Pinpoint the cell where the given text exists, returning its (X, Y) midpoint coordinate. 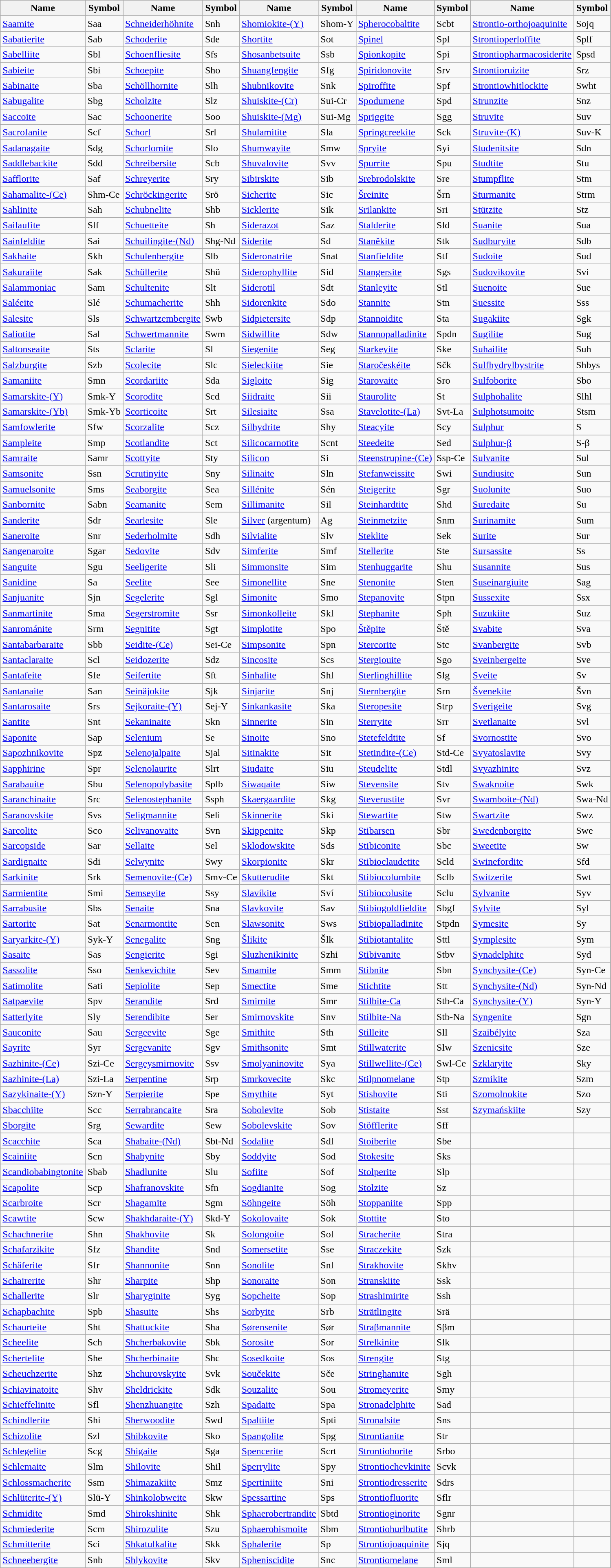
St (452, 396)
Spiroffite (395, 86)
Segnitite (163, 629)
Shubnikovite (279, 86)
Saz (337, 225)
Steverustite (395, 799)
Sauconite (43, 1032)
Szi-La (104, 1079)
Slz (221, 101)
Sergeysmirnovite (163, 1063)
Sop (337, 1296)
Sulphur-β (522, 442)
Springcreekite (395, 132)
Suenoite (522, 287)
Sartorite (43, 923)
Slavkovite (279, 908)
Sweetite (522, 846)
Schoderite (163, 39)
Sob (337, 1110)
Sdw (337, 334)
Sua (592, 225)
Svl (592, 722)
Strontiodresserite (395, 1482)
Sry (221, 179)
Sit (337, 753)
Soddyite (279, 1156)
Sum (592, 520)
Sul (592, 458)
Scf (104, 132)
She (104, 1358)
Skhv (452, 1265)
Somersetite (279, 1250)
Sdh (221, 536)
Ssy (221, 892)
Siu (337, 769)
Schwertmannite (163, 334)
Seelite (163, 582)
Strontianite (395, 1435)
Sgs (452, 272)
Stevensite (395, 784)
Sgl (221, 598)
Strengite (395, 1358)
Sphalerite (279, 1544)
Seidite-(Ce) (163, 644)
Sso (104, 970)
Sct (221, 442)
Siderotil (279, 287)
Sdg (104, 148)
Seinäjokite (163, 691)
Svr (452, 799)
Ssb (337, 55)
Skh (104, 256)
Synadelphite (522, 955)
Slt (221, 287)
Swht (592, 86)
Slv (337, 536)
Smolyaninovite (279, 1063)
Swaknoite (522, 784)
Spaltiite (279, 1420)
Sulfoborite (522, 380)
Sff (452, 1125)
Se (221, 738)
Spr (104, 769)
Serendibite (163, 1017)
Shigaite (163, 1451)
Samarskite-(Y) (43, 396)
Sdd (104, 163)
Spadaite (279, 1405)
Söh (337, 1203)
Scarbroite (43, 1203)
Sda (221, 380)
Struvite-(K) (522, 132)
Stp (452, 1079)
Skr (337, 861)
Sad (452, 1405)
Sv (592, 675)
Sakhaite (43, 256)
Scs (337, 660)
Snb (104, 1560)
Strontiowhitlockite (522, 86)
Scb (221, 163)
Starovaite (395, 380)
Selenolaurite (163, 769)
Smrkovecite (279, 1079)
Stumpflite (522, 179)
Swa-Nd (592, 799)
Skorpionite (279, 861)
Sre (452, 179)
Strakhovite (395, 1265)
Slm (104, 1467)
Spangolite (279, 1435)
Sbe (452, 1141)
Szy (592, 1110)
Satterlyite (43, 1017)
Sbab (104, 1172)
Siegenite (279, 349)
Strontiojoaquinite (395, 1544)
Sasaite (43, 955)
Steklite (395, 536)
Scm (104, 1529)
Salammoniac (43, 287)
Smp (104, 442)
Shuiskite-(Cr) (279, 101)
Sternbergite (395, 691)
Smi (104, 892)
Spd (452, 101)
Svyazhinite (522, 769)
Sto (452, 1219)
Strontioperloffite (522, 39)
Stannite (395, 303)
Sde (221, 39)
Swb (221, 318)
Sud (592, 256)
Schumacherite (163, 303)
Shl (337, 675)
Skt (337, 877)
Sim (337, 567)
Santabarbaraite (43, 644)
Sieleckiite (279, 365)
Sterryite (395, 722)
Syn-Y (592, 1001)
Slé (104, 303)
Sls (104, 318)
Stibioclaudetite (395, 861)
Stillwellite-(Ce) (395, 1063)
Sai (104, 241)
Stannopalladinite (395, 334)
Stangersite (395, 272)
Schmitterite (43, 1544)
Srr (452, 722)
Sd (337, 241)
Schneiderhöhnite (163, 24)
Sbk (221, 1343)
Sel (221, 846)
Sro (452, 380)
Sgk (592, 318)
Sik (337, 210)
Ss (592, 551)
Surinamite (522, 520)
Swe (592, 830)
Smf (337, 551)
Swamboite-(Nd) (522, 799)
Stranskiite (395, 1281)
Seeligerite (163, 567)
Selenostephanite (163, 799)
Scottyite (163, 458)
Synchysite-(Y) (522, 1001)
Shs (221, 1312)
Srs (104, 707)
Sfg (337, 70)
Strp (452, 707)
Stanfieldite (395, 256)
Strontiofluorite (395, 1498)
Sym (592, 939)
Sabn (104, 505)
Stilpnomelane (395, 1079)
Syk-Y (104, 939)
Štěpite (395, 629)
Sugakiite (522, 318)
Strontioborite (395, 1451)
Sng (221, 939)
Sgh (452, 1374)
Shk (221, 1513)
Sil (337, 505)
Snh (221, 24)
Stra (452, 1234)
Srk (104, 877)
Strontiomelane (395, 1560)
Suz (592, 613)
Saddlebackite (43, 163)
Szb (104, 365)
Saranchinaite (43, 799)
Scl (104, 660)
Smythite (279, 1094)
Svy (592, 753)
Seli (221, 815)
Shc (221, 1358)
Srn (452, 691)
Stibiconite (395, 846)
Slb (221, 256)
Sie (337, 365)
Sfl (104, 1405)
Scorzalite (163, 427)
Suo (592, 489)
Sui-Mg (337, 117)
Serpentine (163, 1079)
Sns (452, 1420)
Shakhovite (163, 1234)
Syd (592, 955)
Sfr (104, 1265)
Scg (104, 1451)
Stpdn (452, 923)
Snm (452, 520)
Sht (104, 1327)
Ssm (104, 1482)
Schoepite (163, 70)
Stavelotite-(La) (395, 411)
Sft (221, 675)
Spu (452, 163)
Stc (452, 644)
Shulamitite (279, 132)
Saranovskite (43, 815)
Soo (221, 117)
Stronadelphite (395, 1405)
Strelkinite (395, 1343)
Spa (337, 1405)
Sab (104, 39)
Sav (337, 908)
Shuangfengite (279, 70)
Smz (221, 1482)
Stibiotantalite (395, 939)
Sojq (592, 24)
Srv (452, 70)
Stw (452, 815)
Sl (221, 349)
Serpierite (163, 1094)
Shv (104, 1389)
Sče (337, 1374)
Strontioginorite (395, 1513)
Senegalite (163, 939)
Svn (221, 830)
Sbc (452, 846)
Sa (104, 582)
Sol (337, 1234)
Serandite (163, 1001)
Skutterudite (279, 877)
Stu (592, 163)
Snj (337, 691)
Spionkopite (395, 55)
Scheelite (43, 1343)
Sco (104, 830)
Sgr (452, 489)
Schreibersite (163, 163)
Skl (337, 613)
Shr (104, 1281)
Stellerite (395, 551)
Svanbergite (522, 644)
Sati (104, 986)
Sdl (337, 1141)
Sog (337, 1188)
Spencerite (279, 1451)
Shinkolobweite (163, 1498)
Spsd (592, 55)
Sinjarite (279, 691)
Slo (221, 148)
Seligmannite (163, 815)
Stishovite (395, 1094)
Svornostite (522, 738)
Schäferite (43, 1265)
Schorl (163, 132)
Slw (452, 1048)
Spi (452, 55)
Sailaufite (43, 225)
Strontiohurlbutite (395, 1529)
Skippenite (279, 830)
Sazhinite-(La) (43, 1079)
Shirozulite (163, 1529)
Scholzite (163, 101)
Souzalite (279, 1389)
Sulvanite (522, 458)
Sbo (592, 380)
Sví (337, 892)
Swl-Ce (452, 1063)
Spp (452, 1203)
Silinaite (279, 474)
Sfe (104, 675)
Ssp-Ce (452, 458)
Sle (221, 520)
Strunzite (522, 101)
Spf (452, 86)
Ssh (452, 1296)
Sfd (592, 861)
Segelerite (163, 598)
Slk (452, 1343)
Son (337, 1281)
Scp (104, 1188)
Syt (337, 1094)
Smd (104, 1513)
Simferite (279, 551)
Siwaqaite (279, 784)
Sylvite (522, 908)
Šreinite (395, 194)
Svv (337, 163)
Selenium (163, 738)
Scz (221, 427)
Ssx (592, 598)
Stoppaniite (395, 1203)
Sbu (104, 784)
Scd (221, 396)
Saléeite (43, 303)
Snt (104, 722)
Sza (592, 1032)
Scrutinyite (163, 474)
Spg (337, 1435)
Stottite (395, 1219)
Sld (452, 225)
Sterlinghillite (395, 675)
Sho (221, 70)
Sdv (221, 551)
Scld (452, 861)
Slh (221, 86)
Sne (337, 582)
Scorodite (163, 396)
Syg (221, 1296)
Sod (337, 1156)
Ssk (452, 1281)
Ser (221, 1017)
Sazykinaite-(Y) (43, 1094)
Sedovite (163, 551)
Sarrabusite (43, 908)
Sme (337, 986)
Srl (221, 132)
Shü (221, 272)
Snn (221, 1265)
Sny (221, 474)
Syr (104, 1048)
Sardignaite (43, 861)
Sna (221, 908)
Svs (104, 815)
Scw (104, 1219)
Shil (221, 1467)
Sam (104, 287)
Sh (221, 225)
Slawsonite (279, 923)
Smithsonite (279, 1048)
Stibiogoldfieldite (395, 908)
Smn (104, 380)
Sga (221, 1451)
Slg (452, 675)
Slü-Y (104, 1498)
Scorticoite (163, 411)
Sonolite (279, 1265)
Shasuite (163, 1312)
Sidpietersite (279, 318)
Sør (337, 1327)
Sge (221, 1032)
Stpn (452, 598)
Smirnovskite (279, 1017)
Schorlomite (163, 148)
Syngenite (522, 1017)
Sengierite (163, 955)
Sampleite (43, 442)
Sadanagaite (43, 148)
Snc (337, 1560)
Sf (452, 738)
Snl (337, 1265)
Swt (592, 877)
Snd (221, 1250)
Sulphur (522, 427)
Swd (221, 1420)
Semseyite (163, 892)
Szenicsite (522, 1048)
Sur (592, 536)
Shi (104, 1420)
Sen (221, 923)
Stoiberite (395, 1141)
Sap (104, 738)
Silver (argentum) (279, 520)
Švn (592, 691)
Smt (337, 1048)
Sar (104, 846)
Shimazakiite (163, 1482)
Stg (452, 1358)
Stringhamite (395, 1374)
Sev (221, 970)
Szymańskiite (522, 1110)
Sal (104, 334)
Shm-Ce (104, 194)
Skv (221, 1560)
Svz (592, 769)
Sewardite (163, 1125)
Ssr (221, 613)
S (592, 427)
Sue (592, 287)
Spertiniite (279, 1482)
Saponite (43, 738)
Sed (452, 442)
Scotlandite (163, 442)
Sokolovaite (279, 1219)
Smy (452, 1389)
Shortite (279, 39)
Sclb (452, 877)
Svi (592, 272)
Skp (337, 830)
Smithite (279, 1032)
Smectite (279, 986)
Schöllhornite (163, 86)
Sve (592, 660)
Stdl (452, 769)
Shlykovite (163, 1560)
Segerstromite (163, 613)
Sideronatrite (279, 256)
Spriggite (395, 117)
San (104, 691)
Safflorite (43, 179)
Spti (337, 1420)
Sya (337, 1063)
Schertelite (43, 1358)
Sse (337, 1250)
Spn (337, 644)
Saryarkite-(Y) (43, 939)
Sβm (452, 1327)
Skd-Y (221, 1219)
Satimolite (43, 986)
Sicklerite (279, 210)
Stannoidite (395, 318)
Sgg (452, 117)
Steinmetzite (395, 520)
Sby (221, 1156)
Smk-Yb (104, 411)
Syn-Nd (592, 986)
Samr (104, 458)
Szklaryite (522, 1063)
Szmikite (522, 1079)
Seamanite (163, 505)
Shibkovite (163, 1435)
Sej-Y (221, 707)
Stistaite (395, 1110)
Sphaerobertrandite (279, 1513)
Shom-Y (337, 24)
Sodalite (279, 1141)
Sgnr (452, 1513)
Scbt (452, 24)
Szomolnokite (522, 1094)
Spherocobaltite (395, 24)
Shadlunite (163, 1172)
Sofiite (279, 1172)
Stepanovite (395, 598)
Swk (592, 784)
Sbr (452, 830)
Spo (337, 629)
Sluzhenikinite (279, 955)
Spv (104, 1001)
Ště (452, 629)
Sew (221, 1125)
Scordariite (163, 380)
Sdi (104, 861)
Swz (592, 815)
Spy (337, 1467)
Ag (337, 520)
Sarcolite (43, 830)
Scn (104, 1156)
Sch (104, 1343)
Sergeevite (163, 1032)
Sly (104, 1017)
Sba (104, 86)
Shumwayite (279, 148)
Saltonseaite (43, 349)
Sui-Cr (337, 101)
Sti (452, 1094)
Scapolite (43, 1188)
Švenekite (522, 691)
Santaclaraite (43, 660)
Strontioruizite (522, 70)
Struvite (522, 117)
Sayrite (43, 1048)
Spdn (452, 334)
Sic (337, 194)
Santafeite (43, 675)
Stalderite (395, 225)
Slrt (221, 769)
Sundiusite (522, 474)
Szn-Y (104, 1094)
Sorosite (279, 1343)
Sekaninaite (163, 722)
Stsm (592, 411)
Stenonite (395, 582)
Staročeskéite (395, 365)
Sgm (221, 1203)
Spryite (395, 148)
Sarabauite (43, 784)
Sno (337, 738)
Sapphirine (43, 769)
Sdn (592, 148)
Suhailite (522, 349)
Sinnerite (279, 722)
Semenovite-(Ce) (163, 877)
Sst (452, 1110)
Sov (337, 1125)
Sbg (104, 101)
Shg-Nd (221, 241)
Sdb (592, 241)
Silicocarnotite (279, 442)
Stolperite (395, 1172)
Sangenaroite (43, 551)
Sdr (104, 520)
Schafarzikite (43, 1250)
Stb-Ca (452, 1001)
Suredaite (522, 505)
Ske (452, 349)
Schindlerite (43, 1420)
Sdp (337, 318)
Stibivanite (395, 955)
Strontiochevkinite (395, 1467)
Skw (221, 1498)
Studenitsite (522, 148)
Shchurovskyite (163, 1374)
Shomiokite-(Y) (279, 24)
Sepiolite (163, 986)
Sy (592, 923)
Skc (337, 1079)
Sudovikovite (522, 272)
Sahamalite-(Ce) (43, 194)
Senkevichite (163, 970)
Shenzhuangite (163, 1405)
Si (337, 458)
Sussexite (522, 598)
Sobolevite (279, 1110)
Sederholmite (163, 536)
Steigerite (395, 489)
Sperrylite (279, 1467)
Szaibélyite (522, 1032)
Söhngeite (279, 1203)
Stz (592, 210)
Shz (104, 1374)
Stk (452, 241)
Sth (337, 1032)
Smw (337, 148)
Schieffelinite (43, 1405)
Shafranovskite (163, 1188)
Sbi (104, 70)
Spodumene (395, 101)
Suessite (522, 303)
Schneebergite (43, 1560)
Siderite (279, 241)
Susannite (522, 567)
Samaniite (43, 380)
Suolunite (522, 489)
Sabinaite (43, 86)
Swy (221, 861)
Stibiocolusite (395, 892)
Spinel (395, 39)
Sou (337, 1389)
Srb (337, 1312)
Sdt (337, 287)
Sverigeite (522, 707)
Szh (221, 1405)
Scnt (337, 442)
Sml (452, 1560)
Sun (592, 474)
Shb (221, 210)
Sdo (337, 303)
Sus (592, 567)
Shp (221, 1281)
Sgv (221, 1048)
Srp (221, 1079)
Sabelliite (43, 55)
Silvialite (279, 536)
Saf (104, 179)
Schuilingite-(Nd) (163, 241)
Sbt-Nd (221, 1141)
Sonoraite (279, 1281)
Schüllerite (163, 272)
Sjq (452, 1544)
Schachnerite (43, 1234)
Scawtite (43, 1219)
Sørensenite (279, 1327)
Senarmontite (163, 923)
Spz (104, 753)
Suanite (522, 225)
Schröckingerite (163, 194)
Siderophyllite (279, 272)
Stv (452, 784)
Sobolevskite (279, 1125)
Sli (221, 567)
Silesiaite (279, 411)
Sps (337, 1498)
Saa (104, 24)
Sdk (221, 1389)
Šlikite (279, 939)
Schallerite (43, 1296)
Schuetteite (163, 225)
Shcherbakovite (163, 1343)
Sidorenkite (279, 303)
Stetindite-(Ce) (395, 753)
Sttl (452, 939)
Silhydrite (279, 427)
Smamite (279, 970)
Steudelite (395, 769)
Solongoite (279, 1234)
Strontiopharmacosiderite (522, 55)
Scy (452, 427)
Sfs (221, 55)
Stanleyite (395, 287)
Sma (104, 613)
Stewartite (395, 815)
Sdrs (452, 1482)
Sillimanite (279, 505)
Schairerite (43, 1281)
Swartzite (522, 815)
Srt (221, 411)
Ssn (104, 474)
Shirokshinite (163, 1513)
Sep (221, 986)
Sjk (221, 691)
Sopcheite (279, 1296)
Sph (452, 613)
Shcherbinaite (163, 1358)
Splf (592, 39)
Spessartine (279, 1498)
Samsonite (43, 474)
Sok (337, 1219)
Steropesite (395, 707)
Sds (337, 846)
Sko (221, 1435)
Skaergaardite (279, 799)
Stibarsen (395, 830)
Srd (221, 1001)
Strm (592, 194)
Shd (452, 505)
Shandite (163, 1250)
Stromeyerite (395, 1389)
Salzburgite (43, 365)
Swm (221, 334)
Stronalsite (395, 1420)
Sclu (452, 892)
Selivanovaite (163, 830)
Santarosaite (43, 707)
Sbn (452, 970)
Sas (104, 955)
Sfn (221, 1188)
Stilleite (395, 1032)
Stöfflerite (395, 1125)
Schaurteite (43, 1327)
Shrb (452, 1529)
Stibiocolumbite (395, 877)
Szl (104, 1435)
Sva (592, 629)
Součekite (279, 1374)
Sorbyite (279, 1312)
Sha (221, 1327)
Selwynite (163, 861)
Srö (221, 194)
Smr (337, 1001)
Skg (337, 799)
Sbm (337, 1529)
Sainfeldite (43, 241)
Saliotite (43, 334)
Schultenite (163, 287)
Splb (221, 784)
Sugilite (522, 334)
Starkeyite (395, 349)
Sellaite (163, 846)
Shilovite (163, 1467)
Schapbachite (43, 1312)
Sclarite (163, 349)
Sra (221, 1110)
Stefanweissite (395, 474)
Ssph (221, 799)
Steinhardtite (395, 505)
Snk (337, 86)
Sazhinite-(Ce) (43, 1063)
Seg (337, 349)
Schulenbergite (163, 256)
Strontio-orthojoaquinite (522, 24)
Staněkite (395, 241)
Spurrite (395, 163)
Sanderite (43, 520)
Sty (221, 458)
Siderazot (279, 225)
Suv-K (592, 132)
Sarkinite (43, 877)
Srä (452, 1312)
Stf (452, 256)
Steenstrupine-(Ce) (395, 458)
Scainiite (43, 1156)
Smirnite (279, 1001)
Sah (104, 210)
Slc (221, 365)
Szo (592, 1094)
Selenojalpaite (163, 753)
Sdz (221, 660)
Stichtite (395, 986)
Silicon (279, 458)
Sheldrickite (163, 1389)
Srbo (452, 1451)
Simpsonite (279, 644)
Skk (221, 1544)
Svyatoslavite (522, 753)
Scandiobabingtonite (43, 1172)
Sac (104, 117)
Stl (452, 287)
Sw (592, 846)
Stokesite (395, 1156)
Sulfhydrylbystrite (522, 365)
Shuvalovite (279, 163)
Svk (221, 1374)
Simmonsite (279, 567)
Schiavinatoite (43, 1389)
Sinhalite (279, 675)
Sveite (522, 675)
Sulphotsumoite (522, 411)
Sanbornite (43, 505)
Sogdianite (279, 1188)
Slp (452, 1172)
Snv (337, 1017)
Switzerite (522, 877)
Sgo (452, 660)
Sta (452, 318)
Sig (337, 380)
Sahlinite (43, 210)
Sor (337, 1343)
Stibnite (395, 970)
Suv (592, 117)
Schmidite (43, 1513)
Shn (104, 1234)
Sabugalite (43, 101)
Sincosite (279, 660)
Scrt (337, 1451)
Svb (592, 644)
Sci (104, 1544)
Ski (337, 815)
Sanjuanite (43, 598)
Sarmientite (43, 892)
Sbtd (337, 1513)
Stercorite (395, 644)
Sfz (104, 1250)
Steacyite (395, 427)
Sll (452, 1032)
Snz (592, 101)
Sot (337, 39)
Sosedkoite (279, 1358)
Schlegelite (43, 1451)
Sicherite (279, 194)
Simplotite (279, 629)
Santite (43, 722)
Spiridonovite (395, 70)
Szm (592, 1079)
Svt-La (452, 411)
Sks (452, 1156)
Sat (104, 923)
Shu (452, 567)
Suseinargiuite (522, 582)
Srebrodolskite (395, 179)
Sergevanite (163, 1048)
Slf (104, 225)
Sts (104, 349)
Satpaevite (43, 1001)
Sanguite (43, 567)
Schoenfliesite (163, 55)
Sca (104, 1141)
Schlemaite (43, 1467)
Sea (221, 489)
Sanrománite (43, 629)
Santanaite (43, 691)
Src (104, 799)
Schlüterite-(Y) (43, 1498)
See (221, 582)
Ska (337, 707)
Schwartzembergite (163, 318)
Srm (104, 629)
Sejkoraite-(Y) (163, 707)
Surite (522, 536)
Syi (452, 148)
Simonite (279, 598)
Srg (104, 1125)
Sze (592, 1048)
Sabatierite (43, 39)
Szi-Ce (104, 1063)
Sylvanite (522, 892)
Srilankite (395, 210)
Shkatulkalite (163, 1544)
Searlesite (163, 520)
Saneroite (43, 536)
Slr (104, 1296)
Samfowlerite (43, 427)
Samarskite-(Yb) (43, 411)
Sk (221, 1234)
Sug (592, 334)
Schlossmacherite (43, 1482)
Spb (104, 1312)
Sp (337, 1544)
Sln (337, 474)
Selenopolybasite (163, 784)
Syv (592, 892)
Ste (452, 551)
Sanidine (43, 582)
Swi (452, 474)
Szhi (337, 955)
Suh (592, 349)
Sss (592, 303)
Sén (337, 489)
Sčk (452, 365)
Seaborgite (163, 489)
Str (452, 1435)
Sassolite (43, 970)
Straβmannite (395, 1327)
Sei-Ce (221, 644)
Swedenborgite (522, 830)
Suzukiite (522, 613)
Siudaite (279, 769)
Stillwaterite (395, 1048)
Snr (104, 536)
Sudoite (522, 256)
Syn-Ce (592, 970)
Stetefeldtite (395, 738)
Ssv (221, 1063)
Scheuchzerite (43, 1374)
Saccoite (43, 117)
Stm (592, 179)
Spl (452, 39)
Shattuckite (163, 1327)
Sillénite (279, 489)
Shbys (592, 365)
Shagamite (163, 1203)
Sms (104, 489)
Sws (337, 923)
Sag (592, 582)
Sgu (104, 567)
Svo (592, 738)
Stracherite (395, 1234)
Svetlanaite (522, 722)
Scacchite (43, 1141)
Stb-Na (452, 1017)
Schreyerite (163, 179)
Schmiederite (43, 1529)
Siidraite (279, 396)
Stilbite-Na (395, 1017)
Sharpite (163, 1281)
Scvk (452, 1467)
Scr (104, 1203)
Sphaerobismoite (279, 1529)
Šlk (337, 939)
Std-Ce (452, 753)
Sjal (221, 753)
S-β (592, 442)
Sek (452, 536)
Sos (337, 1358)
Sgt (221, 629)
Šrn (452, 194)
Sturmanite (522, 194)
Sla (337, 132)
Stibiopalladinite (395, 923)
Sklodowskite (279, 846)
Synchysite-(Ce) (522, 970)
Schoonerite (163, 117)
Sfw (104, 427)
Symesite (522, 923)
Sgn (592, 1017)
Sof (337, 1172)
Sinoite (279, 738)
Sbgf (452, 908)
Svabite (522, 629)
Simonellite (279, 582)
Siw (337, 784)
Studtite (522, 163)
Sii (337, 396)
Sgi (221, 955)
Samraite (43, 458)
Sursassite (522, 551)
Sbb (104, 644)
Sz (452, 1188)
Sibirskite (279, 179)
Szk (452, 1250)
Shakhdaraite-(Y) (163, 1219)
Stt (452, 986)
Sharyginite (163, 1296)
Sigloite (279, 380)
Straczekite (395, 1250)
Sni (337, 1482)
Sck (452, 132)
Shosanbetsuite (279, 55)
Seidozerite (163, 660)
Stephanite (395, 613)
Sapozhnikovite (43, 753)
Salesite (43, 318)
Shannonite (163, 1265)
Sakuraiite (43, 272)
Schubnelite (163, 210)
Sborgite (43, 1125)
Sgar (104, 551)
Srz (592, 70)
Sem (221, 505)
Senaite (163, 908)
Skn (221, 722)
Sin (337, 722)
Shy (337, 427)
Strätlingite (395, 1312)
Sid (337, 272)
Seifertite (163, 675)
Snat (337, 256)
Su (592, 505)
Szu (221, 1529)
Sacrofanite (43, 132)
Shabaite-(Nd) (163, 1141)
Stützite (522, 210)
Sherwoodite (163, 1420)
Scolecite (163, 365)
Sib (337, 179)
Shabynite (163, 1156)
Sbs (104, 908)
Staurolite (395, 396)
Shuiskite-(Mg) (279, 117)
Sabieite (43, 70)
Sbl (104, 55)
Sflr (452, 1498)
Sbacchiite (43, 1110)
Smm (337, 970)
Strashimirite (395, 1296)
Sarcopside (43, 846)
Sten (452, 582)
Stbv (452, 955)
Svg (592, 707)
Serrabrancaite (163, 1110)
Syl (592, 908)
Sjn (104, 598)
Stolzite (395, 1188)
Shh (221, 303)
Sveinbergeite (522, 660)
Stenhuggarite (395, 567)
Smo (337, 598)
Smk-Y (104, 396)
Symplesite (522, 939)
Sudburyite (522, 241)
Swinefordite (522, 861)
Samuelsonite (43, 489)
Sinkankasite (279, 707)
Sak (104, 272)
Sri (452, 210)
Slavíkite (279, 892)
Sulphohalite (522, 396)
Ssa (337, 411)
Scc (104, 1110)
Slu (221, 1172)
Sanmartinite (43, 613)
Sitinakite (279, 753)
Saamite (43, 24)
Sau (104, 1032)
Sky (592, 1063)
Simonkolleite (279, 613)
Stergiouite (395, 660)
Smv-Ce (221, 877)
Slhl (592, 396)
Stilbite-Ca (395, 1001)
Stn (452, 303)
Skinnerite (279, 815)
Synchysite-(Nd) (522, 986)
Steedeite (395, 442)
Spe (221, 1094)
Schizolite (43, 1435)
Spheniscidite (279, 1560)
Sidwillite (279, 334)
